Scan for the cell matching the given text and deliver its [X, Y] coordinate at center. 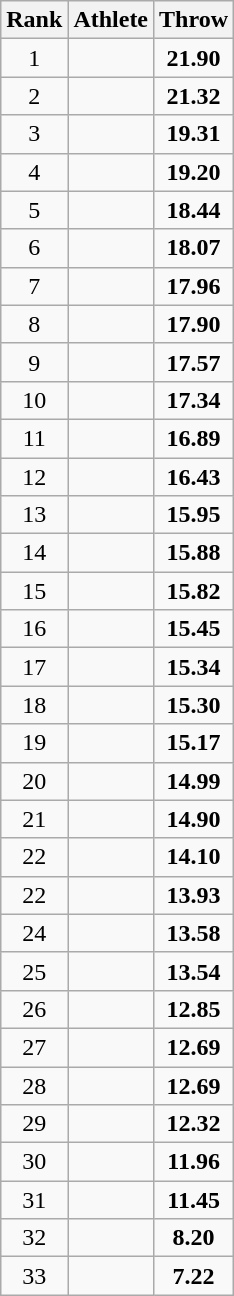
27 [34, 1047]
32 [34, 1238]
13.54 [194, 971]
16.89 [194, 438]
7 [34, 286]
15.17 [194, 743]
19 [34, 743]
17.90 [194, 324]
33 [34, 1276]
9 [34, 362]
15.45 [194, 629]
13.93 [194, 895]
14 [34, 553]
25 [34, 971]
8.20 [194, 1238]
14.10 [194, 857]
8 [34, 324]
13.58 [194, 933]
5 [34, 210]
21.32 [194, 96]
17.57 [194, 362]
18.07 [194, 248]
21.90 [194, 58]
30 [34, 1162]
17.34 [194, 400]
Throw [194, 20]
26 [34, 1009]
14.99 [194, 781]
19.20 [194, 172]
1 [34, 58]
14.90 [194, 819]
17 [34, 667]
29 [34, 1124]
17.96 [194, 286]
11.45 [194, 1200]
15.95 [194, 515]
Rank [34, 20]
3 [34, 134]
24 [34, 933]
11 [34, 438]
12.85 [194, 1009]
15.82 [194, 591]
15.30 [194, 705]
Athlete [111, 20]
21 [34, 819]
18 [34, 705]
15 [34, 591]
20 [34, 781]
2 [34, 96]
19.31 [194, 134]
10 [34, 400]
12 [34, 477]
31 [34, 1200]
6 [34, 248]
12.32 [194, 1124]
16 [34, 629]
15.88 [194, 553]
7.22 [194, 1276]
18.44 [194, 210]
13 [34, 515]
11.96 [194, 1162]
28 [34, 1085]
4 [34, 172]
15.34 [194, 667]
16.43 [194, 477]
